Provide the (x, y) coordinate of the cell's center where the given text is located.  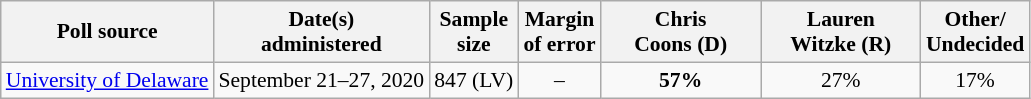
ChrisCoons (D) (681, 32)
27% (841, 80)
Poll source (108, 32)
57% (681, 80)
LaurenWitzke (R) (841, 32)
17% (975, 80)
Other/Undecided (975, 32)
Samplesize (474, 32)
University of Delaware (108, 80)
– (559, 80)
September 21–27, 2020 (321, 80)
847 (LV) (474, 80)
Date(s)administered (321, 32)
Marginof error (559, 32)
